From the cell containing the given text, extract its center point as (X, Y) coordinate. 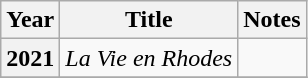
La Vie en Rhodes (149, 58)
2021 (30, 58)
Year (30, 20)
Notes (272, 20)
Title (149, 20)
